Capture the cell that displays the provided text and extract its (x, y) central coordinate. 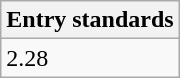
2.28 (90, 58)
Entry standards (90, 20)
